Scan for the cell matching the given text and deliver its [x, y] coordinate at center. 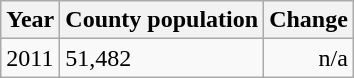
51,482 [162, 58]
County population [162, 20]
Change [309, 20]
Year [30, 20]
n/a [309, 58]
2011 [30, 58]
